Provide the (x, y) coordinate of the cell's center where the given text is located.  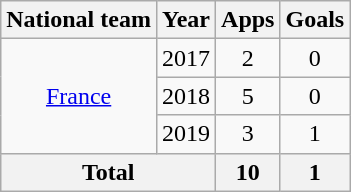
2 (248, 58)
Total (108, 172)
2017 (186, 58)
2019 (186, 134)
Goals (315, 20)
Year (186, 20)
10 (248, 172)
3 (248, 134)
2018 (186, 96)
Apps (248, 20)
National team (79, 20)
France (79, 96)
5 (248, 96)
